Identify which cell holds the provided text, then report its (X, Y) central coordinate. 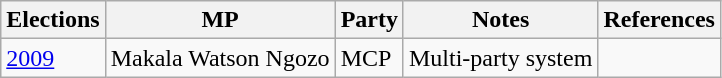
Multi-party system (500, 58)
MP (220, 20)
References (660, 20)
Party (369, 20)
Makala Watson Ngozo (220, 58)
MCP (369, 58)
Notes (500, 20)
2009 (53, 58)
Elections (53, 20)
